Extract the (x, y) coordinate from the center of the cell holding the provided text.  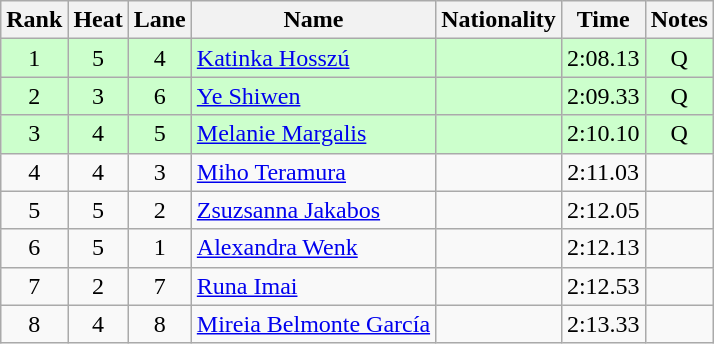
Time (603, 20)
2:12.53 (603, 286)
Mireia Belmonte García (313, 324)
Alexandra Wenk (313, 248)
2:12.13 (603, 248)
Nationality (499, 20)
Ye Shiwen (313, 96)
2:10.10 (603, 134)
2:13.33 (603, 324)
2:08.13 (603, 58)
2:12.05 (603, 210)
Katinka Hosszú (313, 58)
Name (313, 20)
Melanie Margalis (313, 134)
Miho Teramura (313, 172)
2:11.03 (603, 172)
Zsuzsanna Jakabos (313, 210)
Lane (160, 20)
Heat (98, 20)
Runa Imai (313, 286)
Notes (679, 20)
2:09.33 (603, 96)
Rank (34, 20)
